Find where the given text appears and provide that cell's center as [x, y] coordinate. 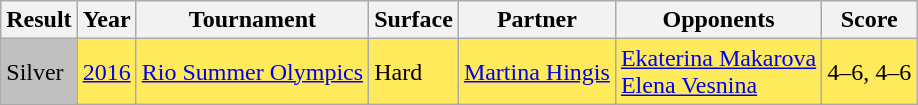
Score [870, 20]
Ekaterina Makarova Elena Vesnina [718, 72]
Partner [536, 20]
Opponents [718, 20]
2016 [106, 72]
Year [106, 20]
Hard [414, 72]
Rio Summer Olympics [252, 72]
Tournament [252, 20]
Martina Hingis [536, 72]
Result [39, 20]
Silver [39, 72]
Surface [414, 20]
4–6, 4–6 [870, 72]
